Output the (X, Y) coordinate of the center of the cell containing the given text.  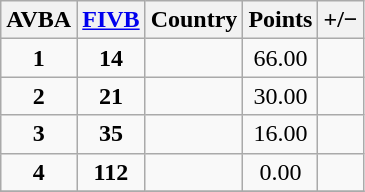
FIVB (111, 20)
+/− (340, 20)
AVBA (39, 20)
Country (194, 20)
4 (39, 172)
2 (39, 96)
3 (39, 134)
35 (111, 134)
14 (111, 58)
66.00 (280, 58)
16.00 (280, 134)
Points (280, 20)
1 (39, 58)
30.00 (280, 96)
0.00 (280, 172)
21 (111, 96)
112 (111, 172)
